Determine the [x, y] coordinate at the center of the cell enclosing the given text.  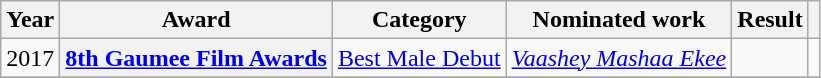
Result [770, 20]
Best Male Debut [419, 58]
Year [30, 20]
Award [196, 20]
Vaashey Mashaa Ekee [619, 58]
8th Gaumee Film Awards [196, 58]
Nominated work [619, 20]
2017 [30, 58]
Category [419, 20]
